Output the [X, Y] coordinate of the center of the cell containing the given text.  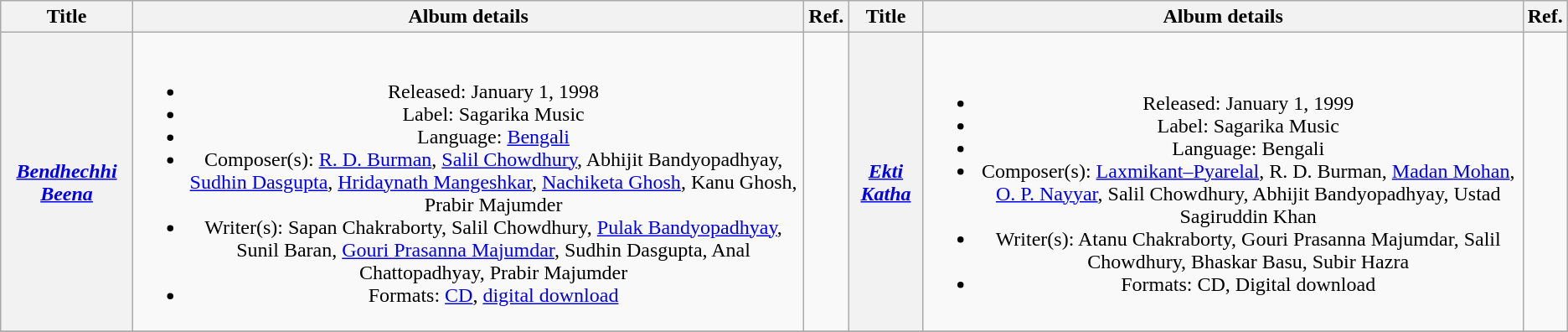
Ekti Katha [886, 182]
Bendhechhi Beena [67, 182]
